From the cell containing the given text, extract its center point as (x, y) coordinate. 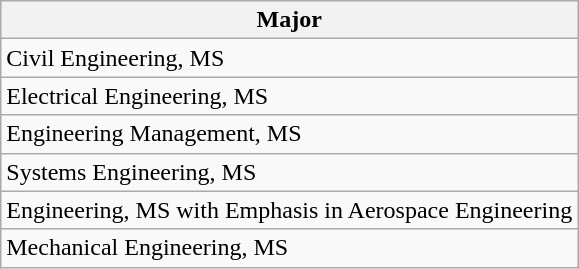
Civil Engineering, MS (290, 58)
Engineering, MS with Emphasis in Aerospace Engineering (290, 210)
Major (290, 20)
Electrical Engineering, MS (290, 96)
Engineering Management, MS (290, 134)
Systems Engineering, MS (290, 172)
Mechanical Engineering, MS (290, 248)
